For the text-containing cell, return its midpoint in (X, Y) coordinate format. 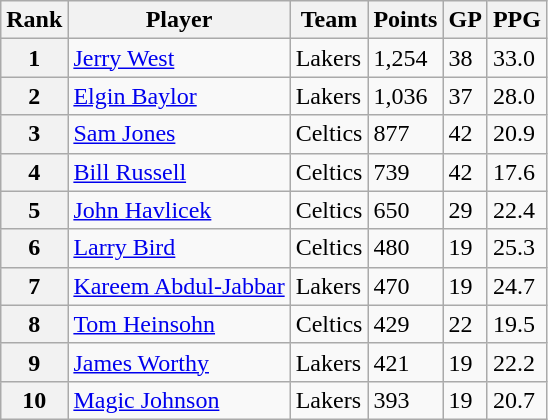
Points (406, 20)
John Havlicek (179, 210)
Bill Russell (179, 172)
Elgin Baylor (179, 96)
22 (465, 324)
25.3 (516, 248)
Magic Johnson (179, 400)
393 (406, 400)
28.0 (516, 96)
7 (34, 286)
33.0 (516, 58)
2 (34, 96)
22.2 (516, 362)
650 (406, 210)
1 (34, 58)
17.6 (516, 172)
1,254 (406, 58)
470 (406, 286)
Tom Heinsohn (179, 324)
9 (34, 362)
Jerry West (179, 58)
Rank (34, 20)
Sam Jones (179, 134)
20.7 (516, 400)
38 (465, 58)
Kareem Abdul-Jabbar (179, 286)
GP (465, 20)
10 (34, 400)
480 (406, 248)
24.7 (516, 286)
6 (34, 248)
19.5 (516, 324)
29 (465, 210)
1,036 (406, 96)
877 (406, 134)
5 (34, 210)
8 (34, 324)
Player (179, 20)
22.4 (516, 210)
421 (406, 362)
3 (34, 134)
739 (406, 172)
PPG (516, 20)
20.9 (516, 134)
429 (406, 324)
Larry Bird (179, 248)
4 (34, 172)
Team (329, 20)
James Worthy (179, 362)
37 (465, 96)
